Capture the cell that displays the provided text and extract its [x, y] central coordinate. 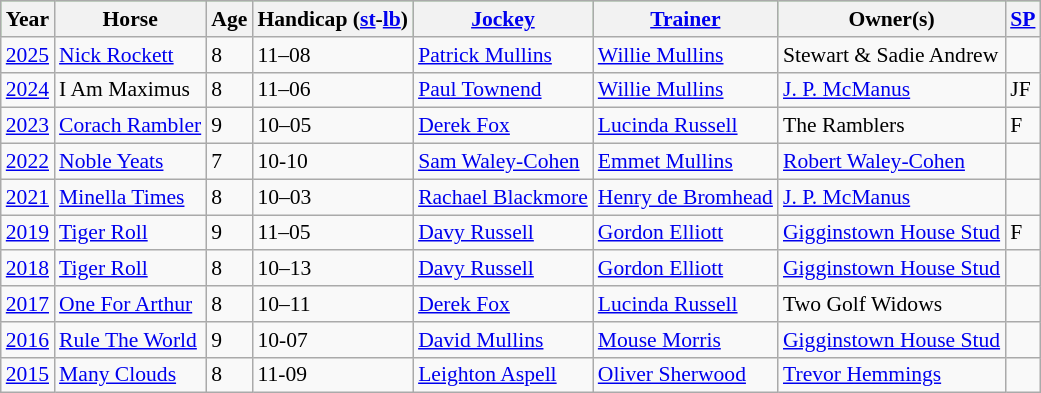
10–11 [332, 304]
Noble Yeats [130, 162]
Corach Rambler [130, 126]
SP [1022, 19]
Henry de Bromhead [686, 197]
10-07 [332, 340]
Paul Townend [503, 90]
11-09 [332, 375]
Many Clouds [130, 375]
2023 [28, 126]
10–13 [332, 269]
Sam Waley-Cohen [503, 162]
2021 [28, 197]
The Ramblers [892, 126]
Stewart & Sadie Andrew [892, 55]
Mouse Morris [686, 340]
7 [229, 162]
Emmet Mullins [686, 162]
2019 [28, 233]
Patrick Mullins [503, 55]
2016 [28, 340]
Two Golf Widows [892, 304]
Minella Times [130, 197]
Rachael Blackmore [503, 197]
Rule The World [130, 340]
10-10 [332, 162]
10–05 [332, 126]
I Am Maximus [130, 90]
2015 [28, 375]
2024 [28, 90]
Owner(s) [892, 19]
Age [229, 19]
Trevor Hemmings [892, 375]
2018 [28, 269]
Leighton Aspell [503, 375]
Nick Rockett [130, 55]
David Mullins [503, 340]
One For Arthur [130, 304]
2017 [28, 304]
JF [1022, 90]
10–03 [332, 197]
Handicap (st-lb) [332, 19]
Oliver Sherwood [686, 375]
Trainer [686, 19]
11–06 [332, 90]
11–08 [332, 55]
11–05 [332, 233]
Horse [130, 19]
2022 [28, 162]
Year [28, 19]
Robert Waley-Cohen [892, 162]
Jockey [503, 19]
2025 [28, 55]
